Scan for the cell matching the given text and deliver its (x, y) coordinate at center. 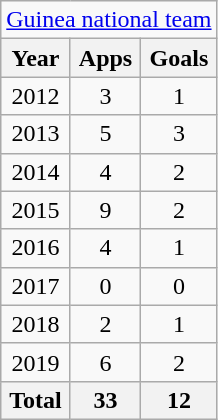
Apps (105, 58)
Goals (179, 58)
2014 (36, 172)
Guinea national team (109, 20)
5 (105, 134)
2016 (36, 248)
12 (179, 400)
2015 (36, 210)
2019 (36, 362)
2013 (36, 134)
2017 (36, 286)
9 (105, 210)
33 (105, 400)
Total (36, 400)
6 (105, 362)
Year (36, 58)
2012 (36, 96)
2018 (36, 324)
